Return (x, y) of the center of cell containing provided text 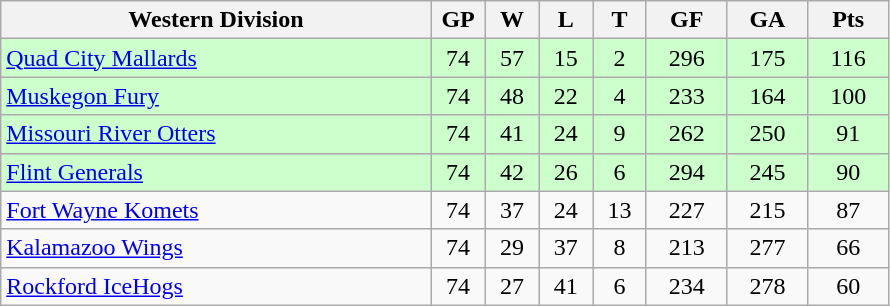
91 (848, 134)
Fort Wayne Komets (216, 210)
W (512, 20)
250 (768, 134)
213 (686, 248)
66 (848, 248)
87 (848, 210)
GP (458, 20)
90 (848, 172)
262 (686, 134)
8 (620, 248)
Quad City Mallards (216, 58)
GF (686, 20)
15 (566, 58)
Muskegon Fury (216, 96)
22 (566, 96)
116 (848, 58)
GA (768, 20)
48 (512, 96)
294 (686, 172)
Western Division (216, 20)
Flint Generals (216, 172)
13 (620, 210)
57 (512, 58)
T (620, 20)
27 (512, 286)
164 (768, 96)
296 (686, 58)
29 (512, 248)
26 (566, 172)
245 (768, 172)
Kalamazoo Wings (216, 248)
100 (848, 96)
9 (620, 134)
60 (848, 286)
Rockford IceHogs (216, 286)
42 (512, 172)
L (566, 20)
Pts (848, 20)
277 (768, 248)
234 (686, 286)
175 (768, 58)
Missouri River Otters (216, 134)
4 (620, 96)
2 (620, 58)
278 (768, 286)
233 (686, 96)
215 (768, 210)
227 (686, 210)
